From the cell containing the given text, extract its center point as [X, Y] coordinate. 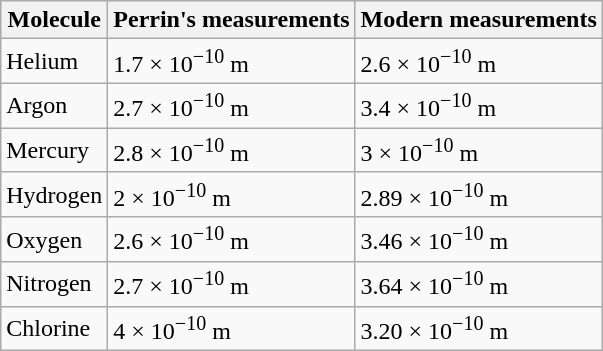
3.64 × 10−10 m [478, 284]
3.4 × 10−10 m [478, 106]
2.8 × 10−10 m [232, 150]
Chlorine [54, 328]
3.20 × 10−10 m [478, 328]
Nitrogen [54, 284]
Perrin's measurements [232, 20]
4 × 10−10 m [232, 328]
Modern measurements [478, 20]
Molecule [54, 20]
2 × 10−10 m [232, 194]
Mercury [54, 150]
Hydrogen [54, 194]
Argon [54, 106]
3.46 × 10−10 m [478, 240]
1.7 × 10−10 m [232, 62]
Helium [54, 62]
Oxygen [54, 240]
3 × 10−10 m [478, 150]
2.89 × 10−10 m [478, 194]
